Search for the cell housing the specified text and yield its (x, y) center coordinate. 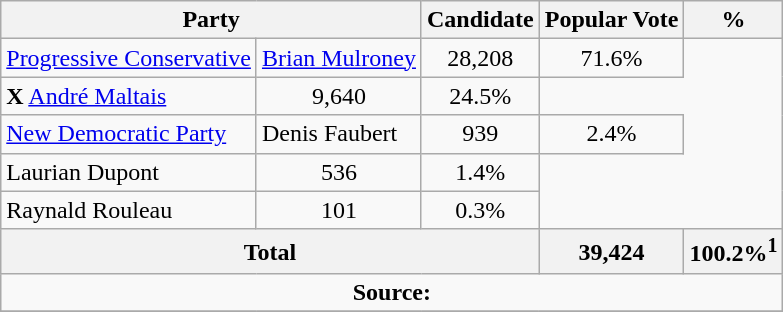
Laurian Dupont (129, 172)
100.2%1 (734, 252)
28,208 (480, 58)
Brian Mulroney (338, 58)
Denis Faubert (338, 134)
939 (480, 134)
Popular Vote (612, 20)
Raynald Rouleau (129, 210)
71.6% (612, 58)
9,640 (338, 96)
2.4% (612, 134)
% (734, 20)
X André Maltais (129, 96)
39,424 (612, 252)
Party (212, 20)
New Democratic Party (129, 134)
Progressive Conservative (129, 58)
101 (338, 210)
0.3% (480, 210)
1.4% (480, 172)
Total (270, 252)
536 (338, 172)
Source: (392, 293)
24.5% (480, 96)
Candidate (480, 20)
